Provide the [x, y] coordinate of the cell's center where the given text is located.  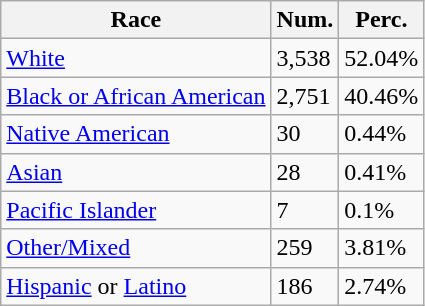
White [136, 58]
Pacific Islander [136, 210]
0.1% [382, 210]
2,751 [305, 96]
3.81% [382, 248]
52.04% [382, 58]
186 [305, 286]
Hispanic or Latino [136, 286]
Perc. [382, 20]
3,538 [305, 58]
0.41% [382, 172]
Native American [136, 134]
Race [136, 20]
Black or African American [136, 96]
Num. [305, 20]
7 [305, 210]
2.74% [382, 286]
Asian [136, 172]
0.44% [382, 134]
Other/Mixed [136, 248]
30 [305, 134]
259 [305, 248]
28 [305, 172]
40.46% [382, 96]
